Return the (x, y) coordinate for the center point of the cell that contains the specified text.  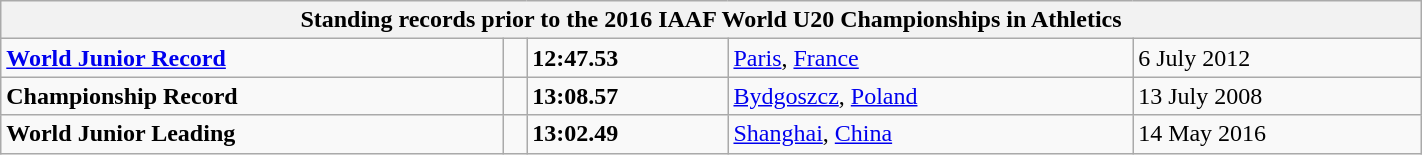
12:47.53 (628, 58)
13:08.57 (628, 96)
Championship Record (252, 96)
Shanghai, China (930, 134)
World Junior Leading (252, 134)
13:02.49 (628, 134)
Paris, France (930, 58)
World Junior Record (252, 58)
Bydgoszcz, Poland (930, 96)
13 July 2008 (1278, 96)
14 May 2016 (1278, 134)
Standing records prior to the 2016 IAAF World U20 Championships in Athletics (711, 20)
6 July 2012 (1278, 58)
